Identify which cell holds the provided text, then report its (x, y) central coordinate. 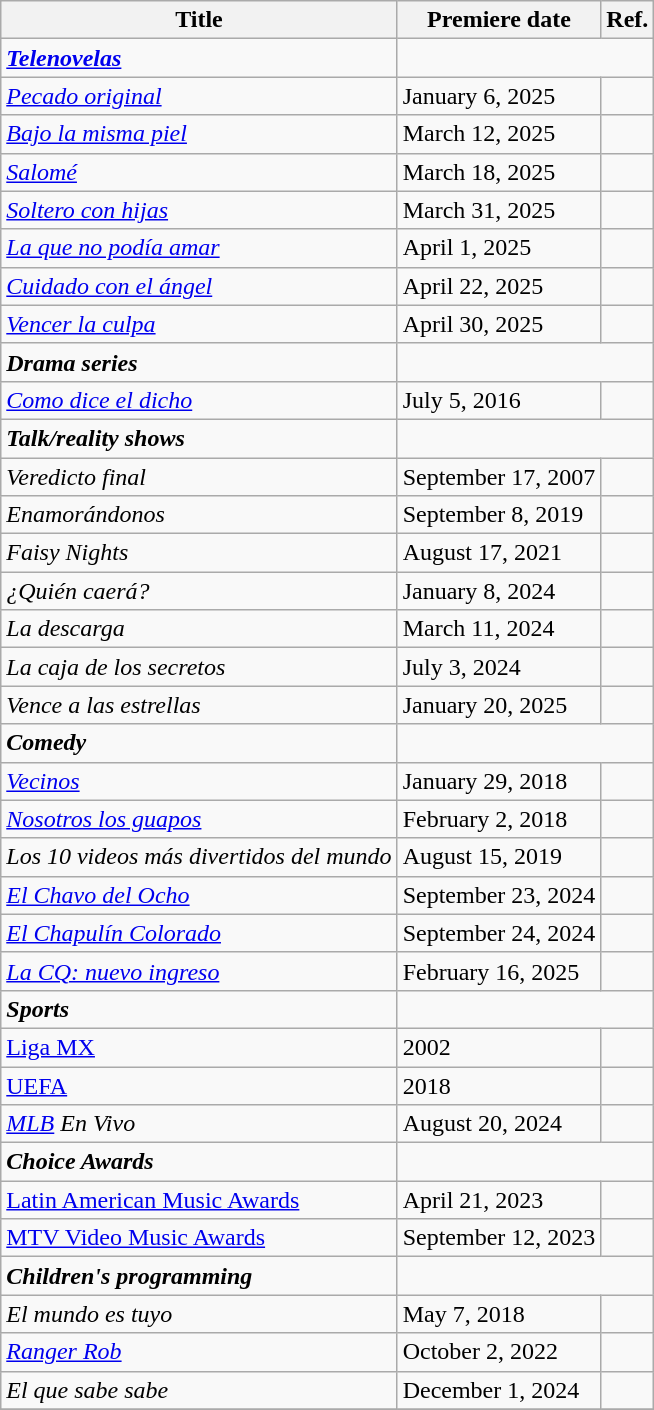
April 21, 2023 (499, 1200)
August 17, 2021 (499, 553)
Title (199, 20)
MTV Video Music Awards (199, 1238)
La CQ: nuevo ingreso (199, 971)
Veredicto final (199, 477)
September 23, 2024 (499, 895)
El mundo es tuyo (199, 1314)
July 5, 2016 (499, 400)
Salomé (199, 172)
Faisy Nights (199, 553)
2002 (499, 1047)
Ranger Rob (199, 1352)
Liga MX (199, 1047)
December 1, 2024 (499, 1390)
Vence a las estrellas (199, 705)
Bajo la misma piel (199, 134)
May 7, 2018 (499, 1314)
Pecado original (199, 96)
April 1, 2025 (499, 248)
Como dice el dicho (199, 400)
Nosotros los guapos (199, 819)
El Chapulín Colorado (199, 933)
La que no podía amar (199, 248)
UEFA (199, 1085)
¿Quién caerá? (199, 591)
January 20, 2025 (499, 705)
March 11, 2024 (499, 629)
Comedy (199, 743)
Choice Awards (199, 1162)
March 31, 2025 (499, 210)
Ref. (628, 20)
July 3, 2024 (499, 667)
La descarga (199, 629)
March 12, 2025 (499, 134)
La caja de los secretos (199, 667)
Talk/reality shows (199, 438)
Telenovelas (199, 58)
September 8, 2019 (499, 515)
September 17, 2007 (499, 477)
October 2, 2022 (499, 1352)
August 20, 2024 (499, 1124)
Soltero con hijas (199, 210)
February 2, 2018 (499, 819)
Drama series (199, 362)
January 6, 2025 (499, 96)
Latin American Music Awards (199, 1200)
February 16, 2025 (499, 971)
April 22, 2025 (499, 286)
Enamorándonos (199, 515)
March 18, 2025 (499, 172)
Children's programming (199, 1276)
2018 (499, 1085)
El Chavo del Ocho (199, 895)
January 8, 2024 (499, 591)
January 29, 2018 (499, 781)
April 30, 2025 (499, 324)
El que sabe sabe (199, 1390)
Vencer la culpa (199, 324)
MLB En Vivo (199, 1124)
Vecinos (199, 781)
September 24, 2024 (499, 933)
Premiere date (499, 20)
Cuidado con el ángel (199, 286)
Los 10 videos más divertidos del mundo (199, 857)
August 15, 2019 (499, 857)
September 12, 2023 (499, 1238)
Sports (199, 1009)
